Output the (X, Y) coordinate of the center of the cell containing the given text.  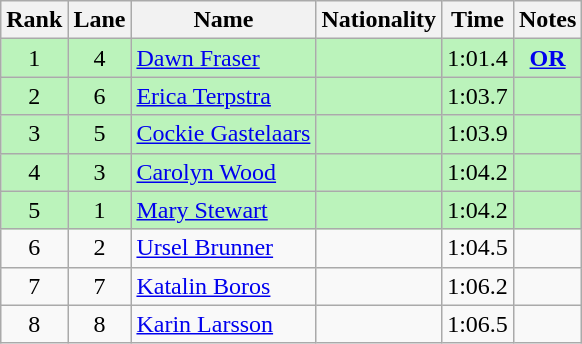
Name (224, 20)
1:04.5 (478, 248)
Dawn Fraser (224, 58)
1:01.4 (478, 58)
Nationality (379, 20)
OR (547, 58)
1:03.9 (478, 134)
Notes (547, 20)
Cockie Gastelaars (224, 134)
Rank (34, 20)
Katalin Boros (224, 286)
Lane (100, 20)
Erica Terpstra (224, 96)
1:03.7 (478, 96)
Mary Stewart (224, 210)
Carolyn Wood (224, 172)
Time (478, 20)
1:06.5 (478, 324)
1:06.2 (478, 286)
Ursel Brunner (224, 248)
Karin Larsson (224, 324)
